Determine the [x, y] coordinate at the center of the cell enclosing the given text.  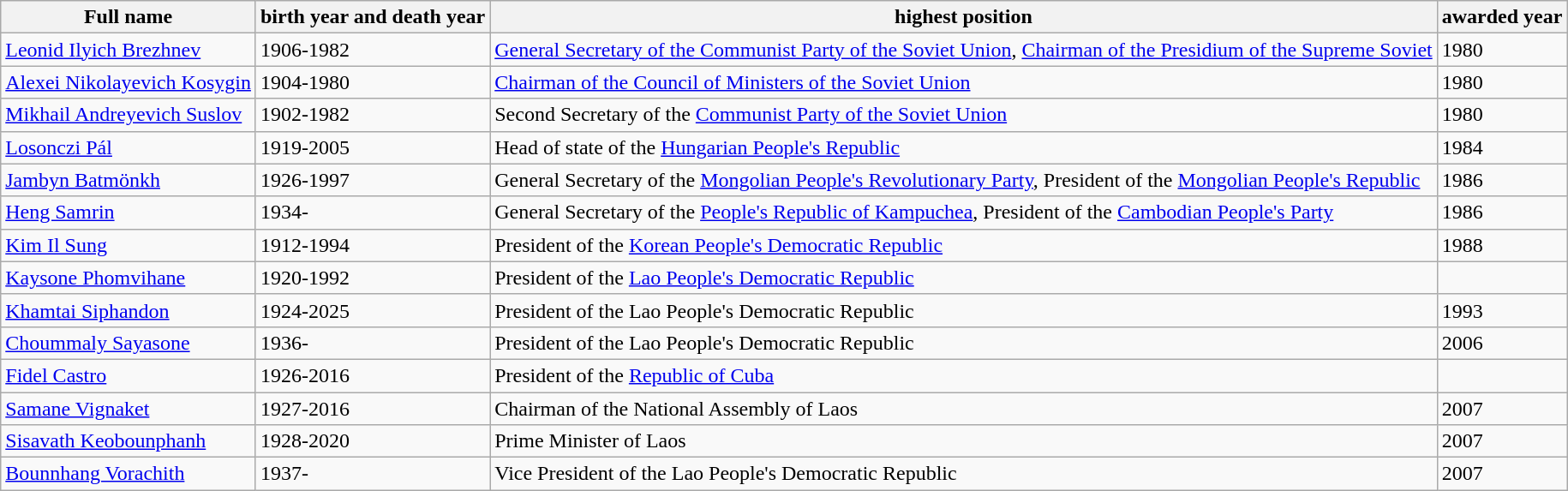
highest position [964, 17]
Jambyn Batmönkh [129, 180]
1926-2016 [372, 375]
1927-2016 [372, 409]
awarded year [1502, 17]
President of the Korean People's Democratic Republic [964, 245]
1988 [1502, 245]
1926-1997 [372, 180]
1984 [1502, 147]
1902-1982 [372, 115]
Chairman of the Council of Ministers of the Soviet Union [964, 82]
Bounnhang Vorachith [129, 474]
Prime Minister of Laos [964, 441]
1904-1980 [372, 82]
Kim Il Sung [129, 245]
Fidel Castro [129, 375]
1919-2005 [372, 147]
General Secretary of the People's Republic of Kampuchea, President of the Cambodian People's Party [964, 213]
Chairman of the National Assembly of Laos [964, 409]
Vice President of the Lao People's Democratic Republic [964, 474]
Kaysone Phomvihane [129, 278]
Second Secretary of the Communist Party of the Soviet Union [964, 115]
Alexei Nikolayevich Kosygin [129, 82]
Sisavath Keobounphanh [129, 441]
1936- [372, 343]
Heng Samrin [129, 213]
Samane Vignaket [129, 409]
General Secretary of the Communist Party of the Soviet Union, Chairman of the Presidium of the Supreme Soviet [964, 50]
1928-2020 [372, 441]
2006 [1502, 343]
Head of state of the Hungarian People's Republic [964, 147]
President of the Republic of Cuba [964, 375]
1937- [372, 474]
1934- [372, 213]
1906-1982 [372, 50]
Full name [129, 17]
1993 [1502, 310]
Mikhail Andreyevich Suslov [129, 115]
Khamtai Siphandon [129, 310]
1924-2025 [372, 310]
Leonid Ilyich Brezhnev [129, 50]
Losonczi Pál [129, 147]
General Secretary of the Mongolian People's Revolutionary Party, President of the Mongolian People's Republic [964, 180]
Choummaly Sayasone [129, 343]
1912-1994 [372, 245]
1920-1992 [372, 278]
birth year and death year [372, 17]
